Provide the (X, Y) coordinate of the cell's center where the given text is located.  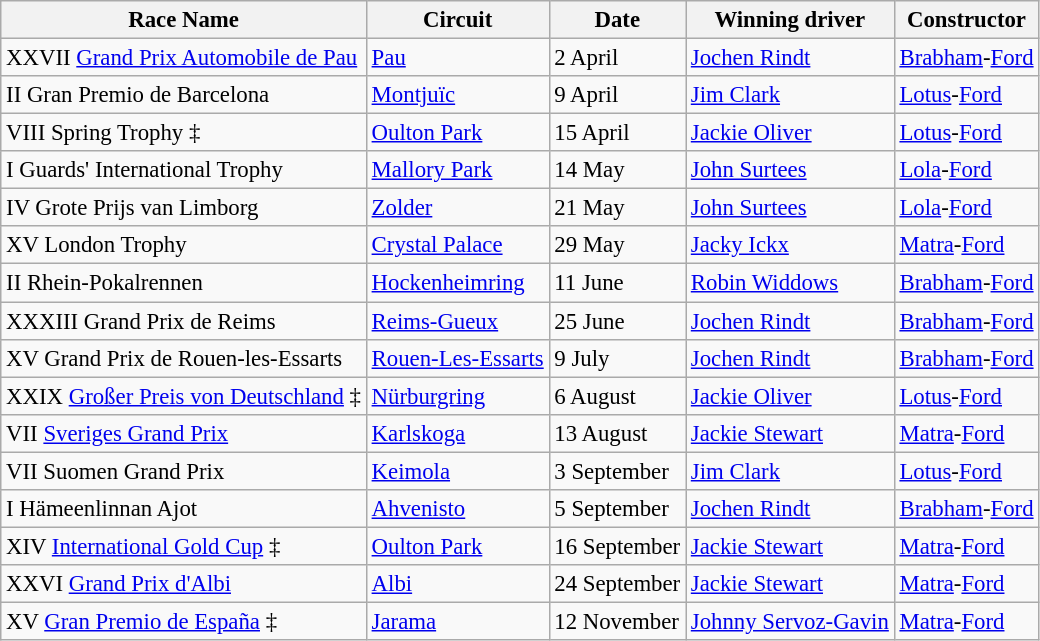
II Gran Premio de Barcelona (184, 95)
6 August (617, 396)
Jacky Ickx (790, 245)
Mallory Park (458, 170)
Robin Widdows (790, 283)
9 April (617, 95)
VII Sveriges Grand Prix (184, 433)
Jarama (458, 621)
21 May (617, 208)
Constructor (966, 20)
16 September (617, 546)
Nürburgring (458, 396)
25 June (617, 321)
14 May (617, 170)
Ahvenisto (458, 509)
VII Suomen Grand Prix (184, 471)
Rouen-Les-Essarts (458, 358)
Karlskoga (458, 433)
Reims-Gueux (458, 321)
XV Gran Premio de España ‡ (184, 621)
Keimola (458, 471)
I Hämeenlinnan Ajot (184, 509)
Pau (458, 58)
VIII Spring Trophy ‡ (184, 133)
II Rhein-Pokalrennen (184, 283)
Albi (458, 584)
Crystal Palace (458, 245)
I Guards' International Trophy (184, 170)
3 September (617, 471)
XXVI Grand Prix d'Albi (184, 584)
9 July (617, 358)
29 May (617, 245)
Hockenheimring (458, 283)
13 August (617, 433)
Zolder (458, 208)
XXVII Grand Prix Automobile de Pau (184, 58)
XXIX Großer Preis von Deutschland ‡ (184, 396)
Johnny Servoz-Gavin (790, 621)
24 September (617, 584)
5 September (617, 509)
Montjuïc (458, 95)
XV Grand Prix de Rouen-les-Essarts (184, 358)
XIV International Gold Cup ‡ (184, 546)
XV London Trophy (184, 245)
Race Name (184, 20)
15 April (617, 133)
XXXIII Grand Prix de Reims (184, 321)
IV Grote Prijs van Limborg (184, 208)
Circuit (458, 20)
Date (617, 20)
Winning driver (790, 20)
12 November (617, 621)
11 June (617, 283)
2 April (617, 58)
